Return the [x, y] coordinate for the center point of the cell that contains the specified text.  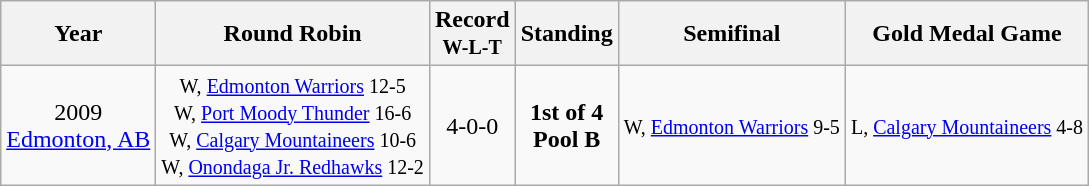
4-0-0 [472, 126]
W, Edmonton Warriors 12-5W, Port Moody Thunder 16-6W, Calgary Mountaineers 10-6W, Onondaga Jr. Redhawks 12-2 [293, 126]
W, Edmonton Warriors 9-5 [732, 126]
Gold Medal Game [966, 34]
RecordW-L-T [472, 34]
Semifinal [732, 34]
Standing [566, 34]
2009Edmonton, AB [78, 126]
1st of 4Pool B [566, 126]
Round Robin [293, 34]
Year [78, 34]
L, Calgary Mountaineers 4-8 [966, 126]
